Detect which cell encompasses the target text, then output its [X, Y] center coordinate. 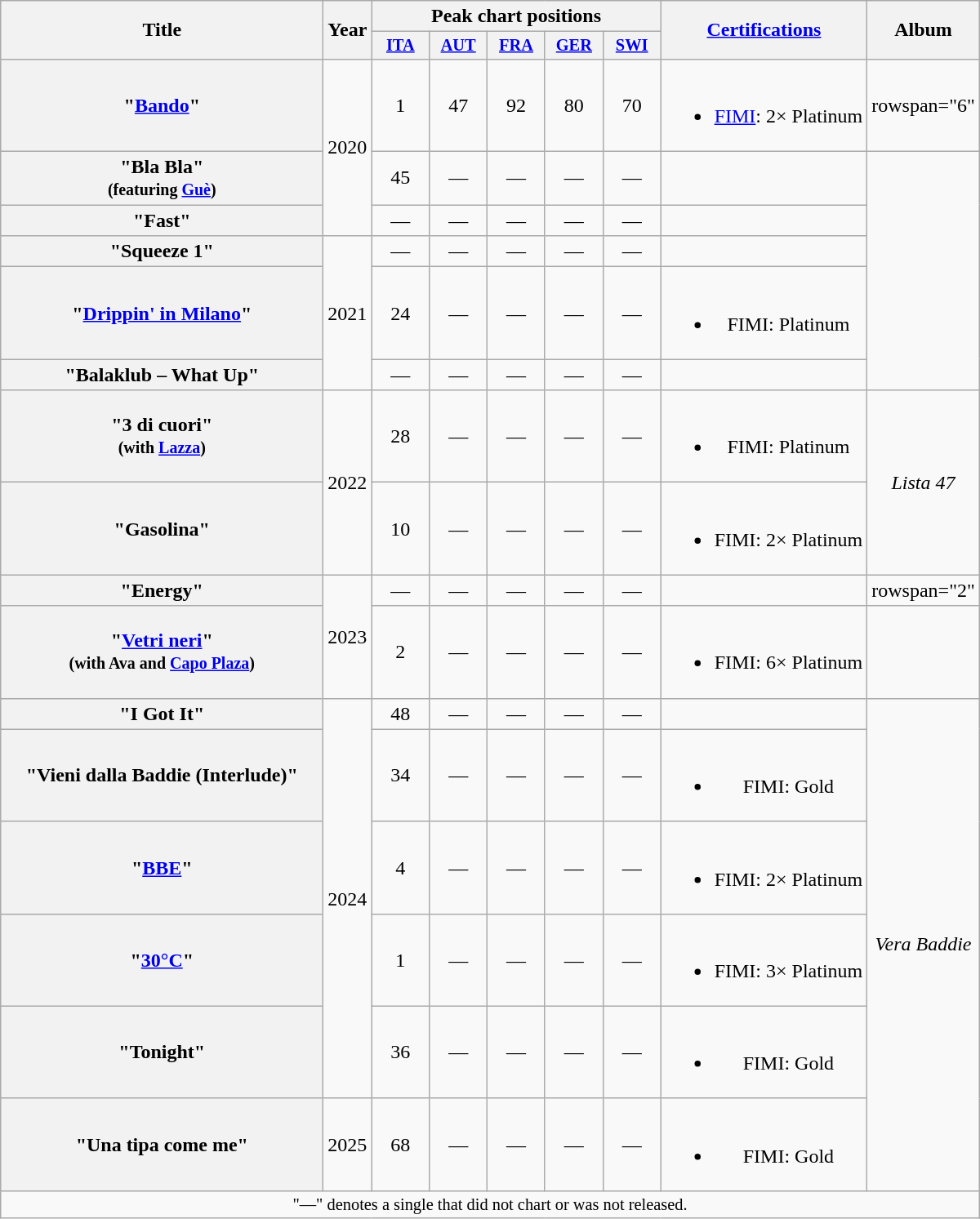
"Vieni dalla Baddie (Interlude)" [162, 776]
Certifications [764, 30]
SWI [632, 46]
"Energy" [162, 590]
Title [162, 30]
"—" denotes a single that did not chart or was not released. [490, 1204]
"Vetri neri"(with Ava and Capo Plaza) [162, 652]
ITA [400, 46]
2024 [348, 898]
2020 [348, 147]
92 [516, 105]
"Bando" [162, 105]
Album [924, 30]
10 [400, 529]
4 [400, 867]
GER [573, 46]
"BBE" [162, 867]
Peak chart positions [516, 16]
45 [400, 178]
Lista 47 [924, 483]
"Bla Bla"(featuring Guè) [162, 178]
Vera Baddie [924, 944]
2 [400, 652]
2025 [348, 1145]
"Drippin' in Milano" [162, 314]
28 [400, 436]
36 [400, 1052]
"Fast" [162, 220]
"I Got It" [162, 714]
34 [400, 776]
rowspan="2" [924, 590]
47 [459, 105]
2021 [348, 314]
2022 [348, 483]
"3 di cuori"(with Lazza) [162, 436]
Year [348, 30]
FRA [516, 46]
68 [400, 1145]
"Squeeze 1" [162, 251]
"Una tipa come me" [162, 1145]
"Tonight" [162, 1052]
48 [400, 714]
"30°C" [162, 960]
rowspan="6" [924, 105]
AUT [459, 46]
24 [400, 314]
"Gasolina" [162, 529]
FIMI: 3× Platinum [764, 960]
80 [573, 105]
70 [632, 105]
FIMI: 6× Platinum [764, 652]
2023 [348, 637]
"Balaklub – What Up" [162, 375]
